Identify which cell holds the provided text, then report its [X, Y] central coordinate. 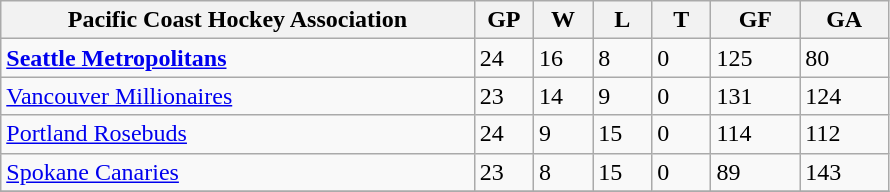
Seattle Metropolitans [238, 58]
125 [756, 58]
Pacific Coast Hockey Association [238, 20]
14 [562, 96]
Portland Rosebuds [238, 134]
GP [504, 20]
Spokane Canaries [238, 172]
89 [756, 172]
W [562, 20]
GF [756, 20]
16 [562, 58]
L [622, 20]
T [682, 20]
114 [756, 134]
Vancouver Millionaires [238, 96]
124 [844, 96]
112 [844, 134]
131 [756, 96]
80 [844, 58]
143 [844, 172]
GA [844, 20]
